For the text-containing cell, return its midpoint in [x, y] coordinate format. 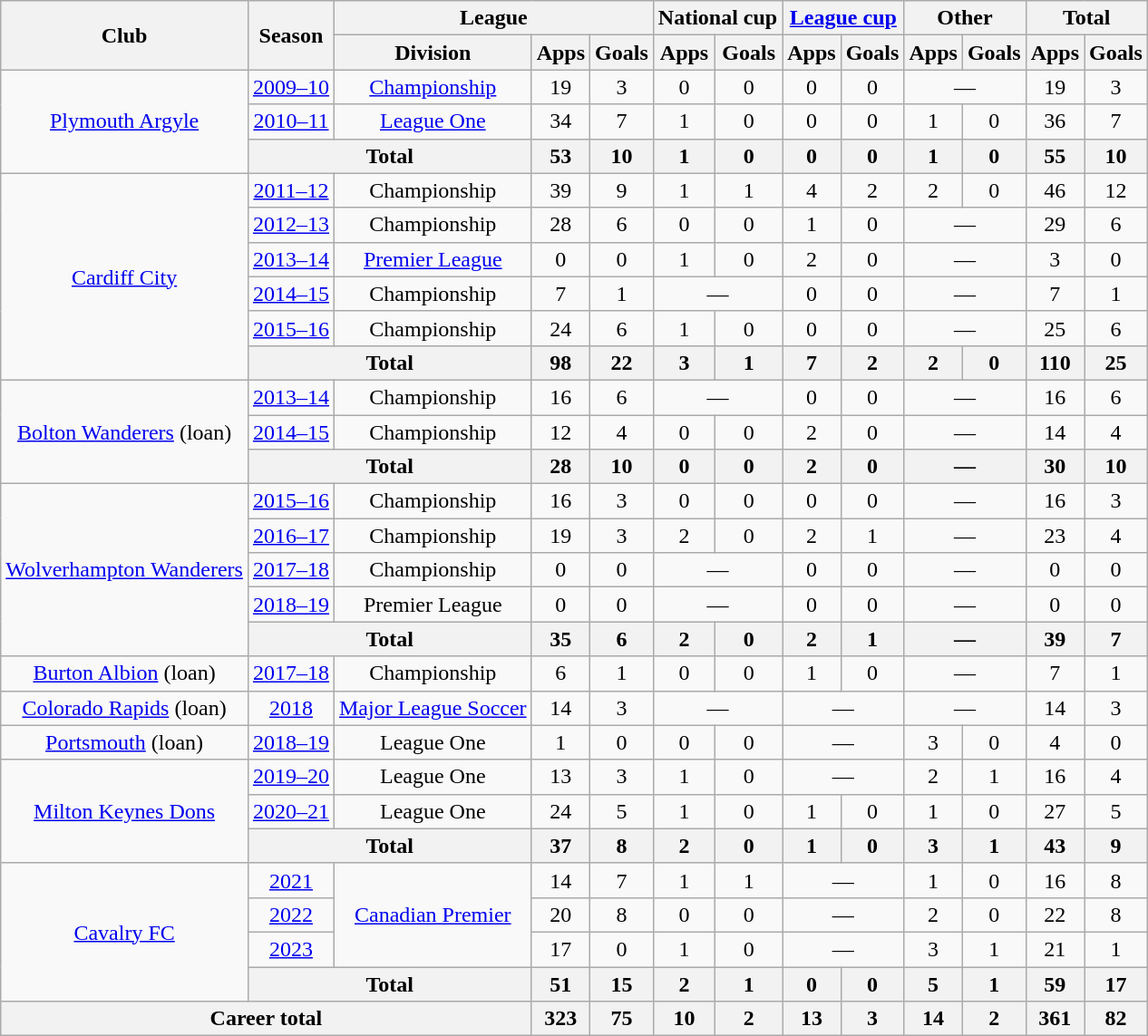
323 [560, 1019]
2012–13 [290, 225]
36 [1055, 121]
53 [560, 156]
Season [290, 35]
League cup [843, 18]
34 [560, 121]
98 [560, 363]
2022 [290, 915]
Division [433, 53]
2023 [290, 949]
Bolton Wanderers (loan) [125, 431]
2010–11 [290, 121]
Colorado Rapids (loan) [125, 708]
55 [1055, 156]
21 [1055, 949]
2020–21 [290, 811]
20 [560, 915]
51 [560, 983]
Milton Keynes Dons [125, 811]
82 [1116, 1019]
League [493, 18]
75 [622, 1019]
110 [1055, 363]
Wolverhampton Wanderers [125, 570]
National cup [717, 18]
2018 [290, 708]
Cavalry FC [125, 932]
27 [1055, 811]
Club [125, 35]
Career total [267, 1019]
Major League Soccer [433, 708]
35 [560, 639]
43 [1055, 846]
30 [1055, 467]
59 [1055, 983]
361 [1055, 1019]
2011–12 [290, 190]
2016–17 [290, 536]
Portsmouth (loan) [125, 742]
46 [1055, 190]
29 [1055, 225]
Other [965, 18]
2019–20 [290, 777]
2009–10 [290, 87]
Canadian Premier [433, 915]
23 [1055, 536]
2021 [290, 880]
37 [560, 846]
Plymouth Argyle [125, 121]
Cardiff City [125, 276]
15 [622, 983]
Burton Albion (loan) [125, 673]
